Pinpoint the cell where the given text exists, returning its (x, y) midpoint coordinate. 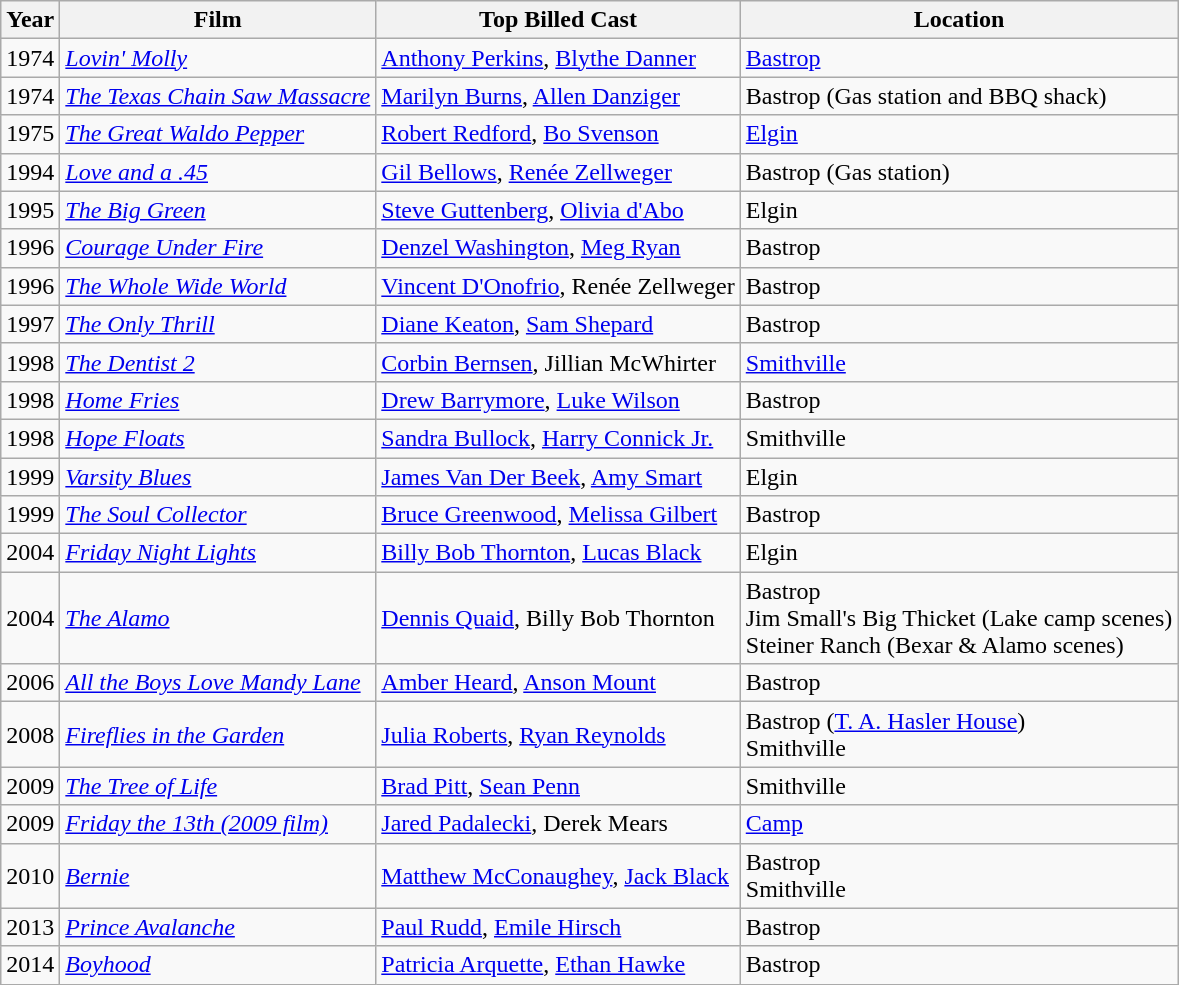
Jared Padalecki, Derek Mears (558, 824)
Fireflies in the Garden (218, 734)
Amber Heard, Anson Mount (558, 683)
The Soul Collector (218, 515)
Bastrop (T. A. Hasler House)Smithville (959, 734)
The Whole Wide World (218, 286)
Sandra Bullock, Harry Connick Jr. (558, 438)
The Alamo (218, 618)
The Dentist 2 (218, 362)
Marilyn Burns, Allen Danziger (558, 96)
2014 (30, 965)
Courage Under Fire (218, 248)
The Texas Chain Saw Massacre (218, 96)
Film (218, 20)
Patricia Arquette, Ethan Hawke (558, 965)
Diane Keaton, Sam Shepard (558, 324)
Boyhood (218, 965)
Robert Redford, Bo Svenson (558, 134)
Gil Bellows, Renée Zellweger (558, 172)
BastropJim Small's Big Thicket (Lake camp scenes)Steiner Ranch (Bexar & Alamo scenes) (959, 618)
2013 (30, 927)
2006 (30, 683)
Brad Pitt, Sean Penn (558, 786)
Denzel Washington, Meg Ryan (558, 248)
James Van Der Beek, Amy Smart (558, 477)
Anthony Perkins, Blythe Danner (558, 58)
Love and a .45 (218, 172)
The Tree of Life (218, 786)
Steve Guttenberg, Olivia d'Abo (558, 210)
2008 (30, 734)
Dennis Quaid, Billy Bob Thornton (558, 618)
Vincent D'Onofrio, Renée Zellweger (558, 286)
Top Billed Cast (558, 20)
BastropSmithville (959, 876)
All the Boys Love Mandy Lane (218, 683)
Location (959, 20)
Friday Night Lights (218, 553)
2010 (30, 876)
1995 (30, 210)
Corbin Bernsen, Jillian McWhirter (558, 362)
Matthew McConaughey, Jack Black (558, 876)
Drew Barrymore, Luke Wilson (558, 400)
Home Fries (218, 400)
The Big Green (218, 210)
Varsity Blues (218, 477)
Bernie (218, 876)
1994 (30, 172)
Julia Roberts, Ryan Reynolds (558, 734)
Friday the 13th (2009 film) (218, 824)
Hope Floats (218, 438)
Prince Avalanche (218, 927)
The Only Thrill (218, 324)
Bruce Greenwood, Melissa Gilbert (558, 515)
The Great Waldo Pepper (218, 134)
1997 (30, 324)
Camp (959, 824)
Bastrop (Gas station) (959, 172)
Lovin' Molly (218, 58)
Year (30, 20)
Paul Rudd, Emile Hirsch (558, 927)
Billy Bob Thornton, Lucas Black (558, 553)
1975 (30, 134)
Bastrop (Gas station and BBQ shack) (959, 96)
